Capture the cell that displays the provided text and extract its [x, y] central coordinate. 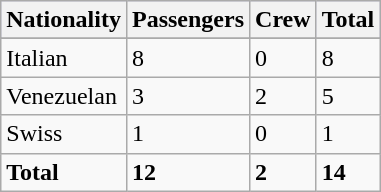
Venezuelan [64, 96]
3 [188, 96]
Swiss [64, 134]
12 [188, 172]
Passengers [188, 20]
Italian [64, 58]
5 [348, 96]
Crew [284, 20]
Nationality [64, 20]
14 [348, 172]
